Search for the cell housing the specified text and yield its [x, y] center coordinate. 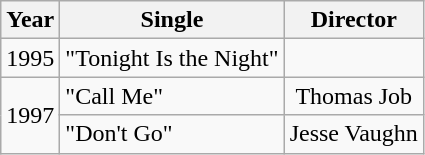
Year [30, 20]
Director [354, 20]
"Tonight Is the Night" [172, 58]
Jesse Vaughn [354, 134]
"Don't Go" [172, 134]
"Call Me" [172, 96]
1997 [30, 115]
Single [172, 20]
1995 [30, 58]
Thomas Job [354, 96]
